Extract the [X, Y] coordinate from the center of the cell holding the provided text.  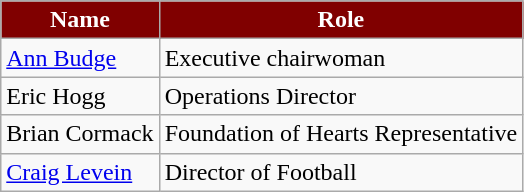
Role [341, 20]
Brian Cormack [80, 134]
Director of Football [341, 172]
Foundation of Hearts Representative [341, 134]
Ann Budge [80, 58]
Eric Hogg [80, 96]
Craig Levein [80, 172]
Operations Director [341, 96]
Name [80, 20]
Executive chairwoman [341, 58]
